Scan for the cell matching the given text and deliver its [X, Y] coordinate at center. 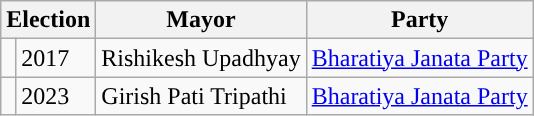
Election [48, 20]
Girish Pati Tripathi [201, 96]
2023 [56, 96]
Party [420, 20]
2017 [56, 58]
Rishikesh Upadhyay [201, 58]
Mayor [201, 20]
